Extract the [x, y] coordinate from the center of the cell holding the provided text.  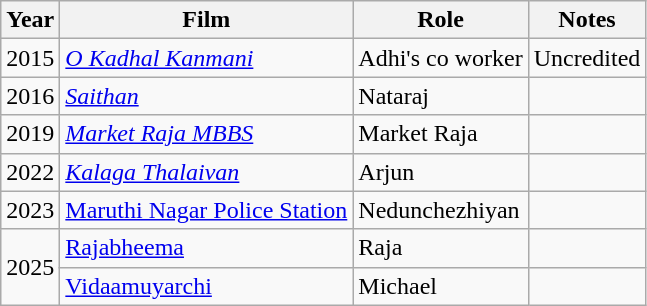
Notes [587, 20]
Michael [440, 286]
Saithan [206, 96]
2016 [30, 96]
2019 [30, 134]
2022 [30, 172]
Kalaga Thalaivan [206, 172]
Vidaamuyarchi [206, 286]
Year [30, 20]
2025 [30, 267]
Nedunchezhiyan [440, 210]
Uncredited [587, 58]
2023 [30, 210]
Arjun [440, 172]
Market Raja [440, 134]
O Kadhal Kanmani [206, 58]
Raja [440, 248]
Rajabheema [206, 248]
Nataraj [440, 96]
2015 [30, 58]
Adhi's co worker [440, 58]
Market Raja MBBS [206, 134]
Role [440, 20]
Maruthi Nagar Police Station [206, 210]
Film [206, 20]
